For the text-containing cell, return its midpoint in (x, y) coordinate format. 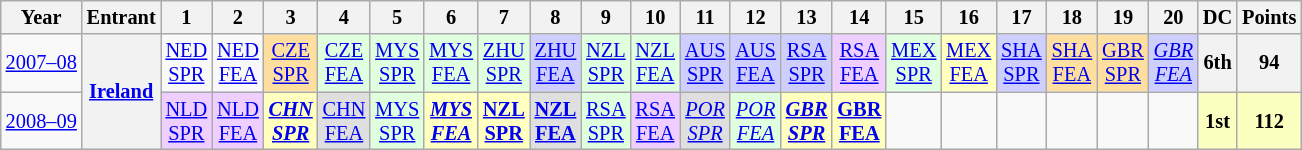
Year (42, 17)
2007–08 (42, 63)
MEXSPR (914, 63)
15 (914, 17)
12 (755, 17)
AUSFEA (755, 63)
NEDFEA (238, 63)
8 (556, 17)
PORSPR (705, 121)
112 (1269, 121)
SHASPR (1021, 63)
16 (968, 17)
Points (1269, 17)
NEDSPR (187, 63)
Ireland (122, 92)
18 (1072, 17)
MEXFEA (968, 63)
NLDFEA (238, 121)
6 (451, 17)
CHNSPR (291, 121)
9 (606, 17)
10 (656, 17)
17 (1021, 17)
SHAFEA (1072, 63)
CZESPR (291, 63)
7 (504, 17)
14 (859, 17)
3 (291, 17)
5 (397, 17)
11 (705, 17)
19 (1123, 17)
Entrant (122, 17)
2008–09 (42, 121)
1st (1218, 121)
1 (187, 17)
AUSSPR (705, 63)
CZEFEA (344, 63)
ZHUSPR (504, 63)
NLDSPR (187, 121)
13 (807, 17)
4 (344, 17)
20 (1174, 17)
6th (1218, 63)
CHNFEA (344, 121)
2 (238, 17)
ZHUFEA (556, 63)
94 (1269, 63)
PORFEA (755, 121)
DC (1218, 17)
